Output the (X, Y) coordinate of the center of the cell containing the given text.  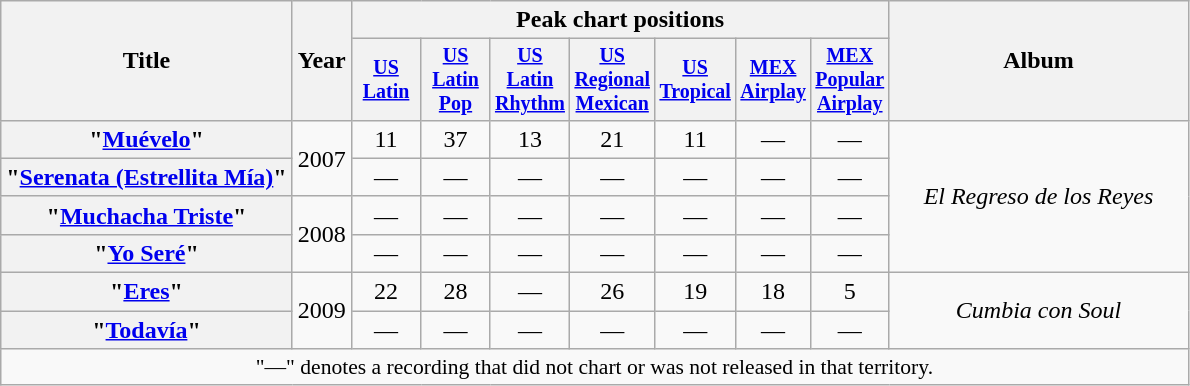
Cumbia con Soul (1038, 311)
2007 (322, 158)
2009 (322, 311)
"Muévelo" (146, 139)
"Muchacha Triste" (146, 215)
USLatinPop (456, 80)
"Serenata (Estrellita Mía)" (146, 177)
El Regreso de los Reyes (1038, 196)
28 (456, 292)
22 (386, 292)
USTropical (696, 80)
21 (612, 139)
MEXAirplay (774, 80)
MEXPopularAirplay (850, 80)
Peak chart positions (620, 20)
18 (774, 292)
26 (612, 292)
Album (1038, 61)
"Todavía" (146, 330)
"Yo Seré" (146, 253)
Year (322, 61)
USLatin (386, 80)
5 (850, 292)
13 (530, 139)
"—" denotes a recording that did not chart or was not released in that territory. (594, 367)
USLatinRhythm (530, 80)
19 (696, 292)
USRegionalMexican (612, 80)
2008 (322, 234)
Title (146, 61)
"Eres" (146, 292)
37 (456, 139)
